Extract the [X, Y] coordinate from the center of the cell holding the provided text.  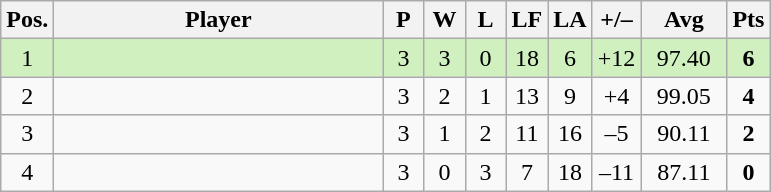
Player [218, 20]
Pts [748, 20]
7 [527, 172]
97.40 [684, 58]
P [404, 20]
Avg [684, 20]
–11 [616, 172]
W [444, 20]
99.05 [684, 96]
9 [570, 96]
13 [527, 96]
16 [570, 134]
+4 [616, 96]
+12 [616, 58]
+/– [616, 20]
–5 [616, 134]
LA [570, 20]
L [486, 20]
11 [527, 134]
LF [527, 20]
Pos. [28, 20]
90.11 [684, 134]
87.11 [684, 172]
